Capture the cell that displays the provided text and extract its (X, Y) central coordinate. 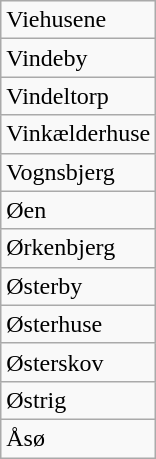
Vognsbjerg (78, 172)
Viehusene (78, 20)
Østerskov (78, 362)
Øen (78, 210)
Vinkælderhuse (78, 134)
Vindeltorp (78, 96)
Østerhuse (78, 324)
Østerby (78, 286)
Åsø (78, 438)
Østrig (78, 400)
Vindeby (78, 58)
Ørkenbjerg (78, 248)
